Provide the [x, y] coordinate of the cell's center where the given text is located.  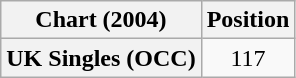
Chart (2004) [101, 20]
UK Singles (OCC) [101, 58]
117 [248, 58]
Position [248, 20]
